Return (X, Y) of the center of cell containing provided text 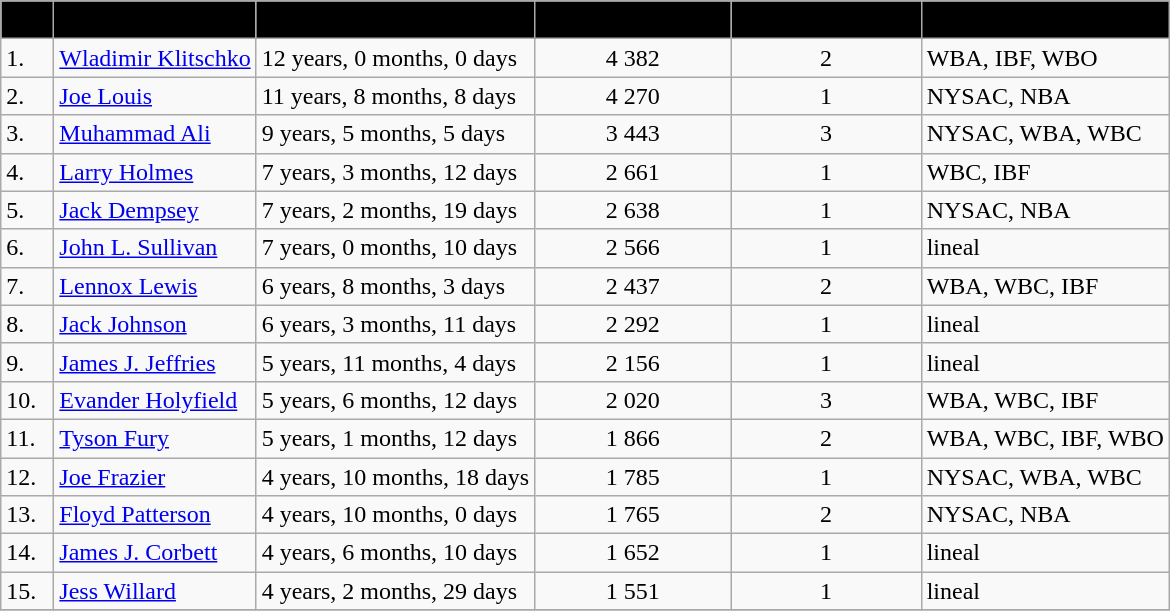
7 years, 0 months, 10 days (395, 248)
2 292 (633, 324)
Days as champion (633, 20)
Wladimir Klitschko (155, 58)
12. (28, 477)
Jack Johnson (155, 324)
1 866 (633, 438)
Combined reign (395, 20)
5 years, 6 months, 12 days (395, 400)
15. (28, 591)
8. (28, 324)
5 years, 1 months, 12 days (395, 438)
4 270 (633, 96)
6. (28, 248)
Muhammad Ali (155, 134)
2 661 (633, 172)
Title recognition (1045, 20)
Number of reigns (826, 20)
14. (28, 553)
1 785 (633, 477)
James J. Jeffries (155, 362)
3 443 (633, 134)
1 765 (633, 515)
2 156 (633, 362)
6 years, 3 months, 11 days (395, 324)
4 years, 6 months, 10 days (395, 553)
7 years, 3 months, 12 days (395, 172)
9 years, 5 months, 5 days (395, 134)
2 638 (633, 210)
Jack Dempsey (155, 210)
4 years, 2 months, 29 days (395, 591)
2 437 (633, 286)
Joe Frazier (155, 477)
1. (28, 58)
4 382 (633, 58)
2 020 (633, 400)
4 years, 10 months, 18 days (395, 477)
WBA, WBC, IBF, WBO (1045, 438)
3. (28, 134)
Lennox Lewis (155, 286)
James J. Corbett (155, 553)
WBA, IBF, WBO (1045, 58)
7 years, 2 months, 19 days (395, 210)
12 years, 0 months, 0 days (395, 58)
Larry Holmes (155, 172)
6 years, 8 months, 3 days (395, 286)
1 652 (633, 553)
5 years, 11 months, 4 days (395, 362)
4. (28, 172)
10. (28, 400)
John L. Sullivan (155, 248)
9. (28, 362)
2. (28, 96)
Joe Louis (155, 96)
Tyson Fury (155, 438)
WBC, IBF (1045, 172)
7. (28, 286)
4 years, 10 months, 0 days (395, 515)
Evander Holyfield (155, 400)
Name (155, 20)
1 551 (633, 591)
Pos. (28, 20)
Floyd Patterson (155, 515)
11. (28, 438)
5. (28, 210)
11 years, 8 months, 8 days (395, 96)
13. (28, 515)
2 566 (633, 248)
Jess Willard (155, 591)
